Output the [X, Y] coordinate of the center of the cell containing the given text.  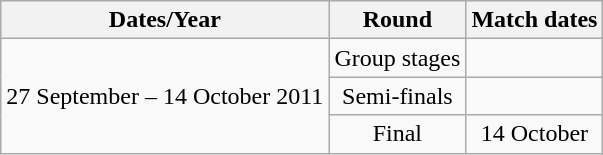
Match dates [534, 20]
14 October [534, 134]
Group stages [398, 58]
Dates/Year [165, 20]
Semi-finals [398, 96]
Final [398, 134]
Round [398, 20]
27 September – 14 October 2011 [165, 96]
